Capture the cell that displays the provided text and extract its (X, Y) central coordinate. 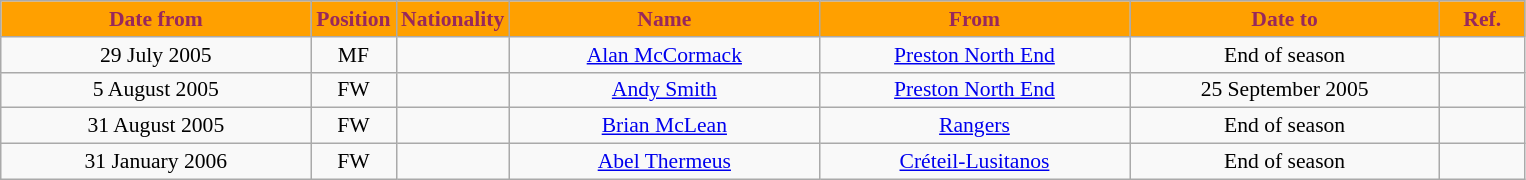
31 January 2006 (156, 162)
Créteil-Lusitanos (974, 162)
Rangers (974, 126)
25 September 2005 (1285, 90)
5 August 2005 (156, 90)
MF (354, 55)
Alan McCormack (664, 55)
Ref. (1482, 19)
31 August 2005 (156, 126)
From (974, 19)
Date to (1285, 19)
Abel Thermeus (664, 162)
Brian McLean (664, 126)
29 July 2005 (156, 55)
Date from (156, 19)
Name (664, 19)
Nationality (452, 19)
Andy Smith (664, 90)
Position (354, 19)
